Extract the (X, Y) coordinate from the center of the cell holding the provided text.  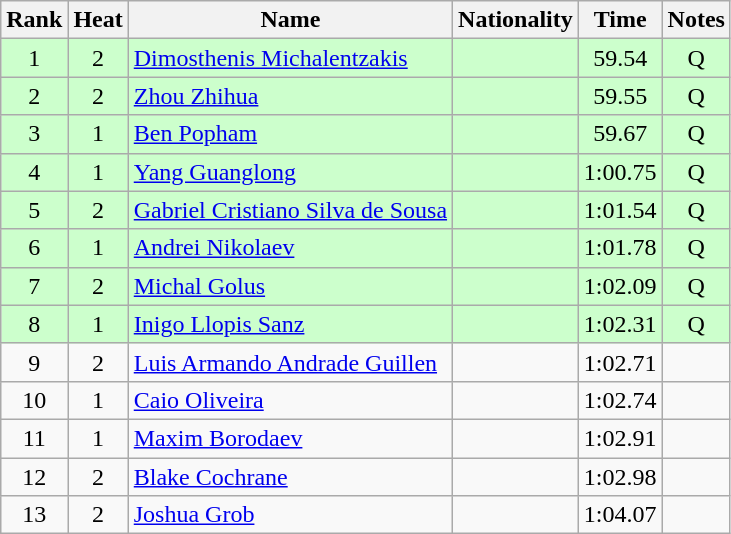
6 (34, 248)
Rank (34, 20)
4 (34, 172)
Nationality (516, 20)
Time (620, 20)
1:04.07 (620, 515)
59.55 (620, 96)
Caio Oliveira (290, 400)
Joshua Grob (290, 515)
1:02.91 (620, 438)
Name (290, 20)
59.67 (620, 134)
59.54 (620, 58)
Maxim Borodaev (290, 438)
1:02.98 (620, 477)
9 (34, 362)
1:02.09 (620, 286)
Dimosthenis Michalentzakis (290, 58)
13 (34, 515)
8 (34, 324)
Michal Golus (290, 286)
5 (34, 210)
Zhou Zhihua (290, 96)
Blake Cochrane (290, 477)
Luis Armando Andrade Guillen (290, 362)
7 (34, 286)
Notes (696, 20)
3 (34, 134)
Yang Guanglong (290, 172)
10 (34, 400)
11 (34, 438)
Ben Popham (290, 134)
1:02.71 (620, 362)
1:01.78 (620, 248)
Andrei Nikolaev (290, 248)
Gabriel Cristiano Silva de Sousa (290, 210)
1:01.54 (620, 210)
1:02.31 (620, 324)
12 (34, 477)
Inigo Llopis Sanz (290, 324)
1:02.74 (620, 400)
Heat (98, 20)
1:00.75 (620, 172)
